Extract the [X, Y] coordinate from the center of the cell holding the provided text.  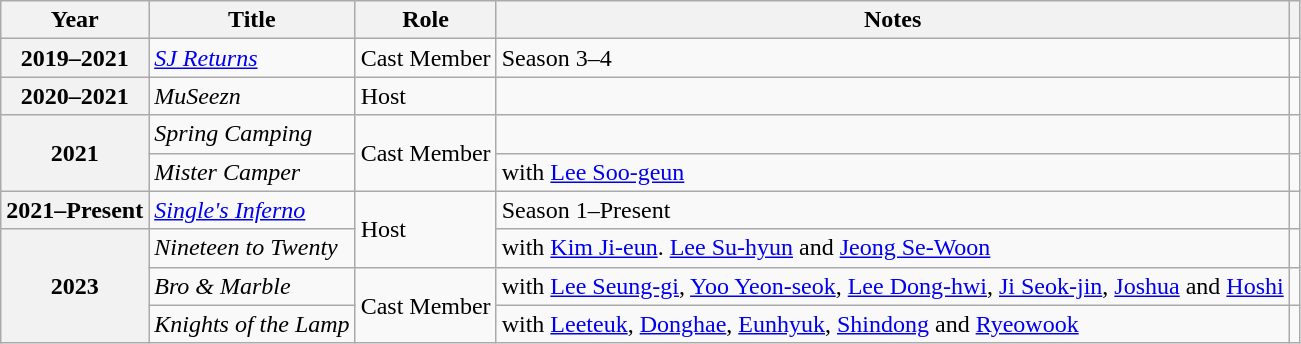
Year [75, 20]
Notes [892, 20]
2021 [75, 153]
Nineteen to Twenty [252, 248]
Bro & Marble [252, 286]
Season 1–Present [892, 210]
Single's Inferno [252, 210]
Role [426, 20]
MuSeezn [252, 96]
2020–2021 [75, 96]
with Lee Soo-geun [892, 172]
2023 [75, 286]
Season 3–4 [892, 58]
2019–2021 [75, 58]
with Lee Seung-gi, Yoo Yeon-seok, Lee Dong-hwi, Ji Seok-jin, Joshua and Hoshi [892, 286]
with Kim Ji-eun. Lee Su-hyun and Jeong Se-Woon [892, 248]
SJ Returns [252, 58]
Mister Camper [252, 172]
2021–Present [75, 210]
Knights of the Lamp [252, 324]
Title [252, 20]
Spring Camping [252, 134]
with Leeteuk, Donghae, Eunhyuk, Shindong and Ryeowook [892, 324]
